Locate the cell with the specified text and output its (X, Y) center coordinate. 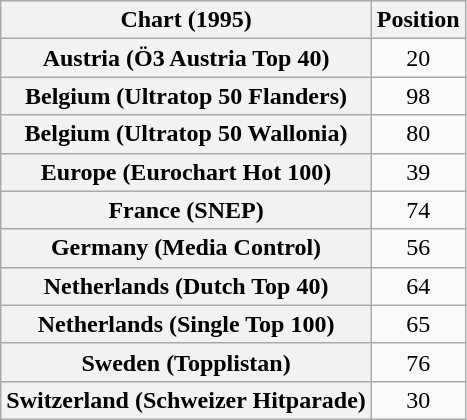
98 (418, 96)
Belgium (Ultratop 50 Wallonia) (186, 134)
Position (418, 20)
64 (418, 286)
Netherlands (Dutch Top 40) (186, 286)
Germany (Media Control) (186, 248)
20 (418, 58)
76 (418, 362)
Netherlands (Single Top 100) (186, 324)
Chart (1995) (186, 20)
Austria (Ö3 Austria Top 40) (186, 58)
France (SNEP) (186, 210)
Switzerland (Schweizer Hitparade) (186, 400)
Belgium (Ultratop 50 Flanders) (186, 96)
80 (418, 134)
Europe (Eurochart Hot 100) (186, 172)
30 (418, 400)
56 (418, 248)
74 (418, 210)
Sweden (Topplistan) (186, 362)
39 (418, 172)
65 (418, 324)
